From the cell containing the given text, extract its center point as [X, Y] coordinate. 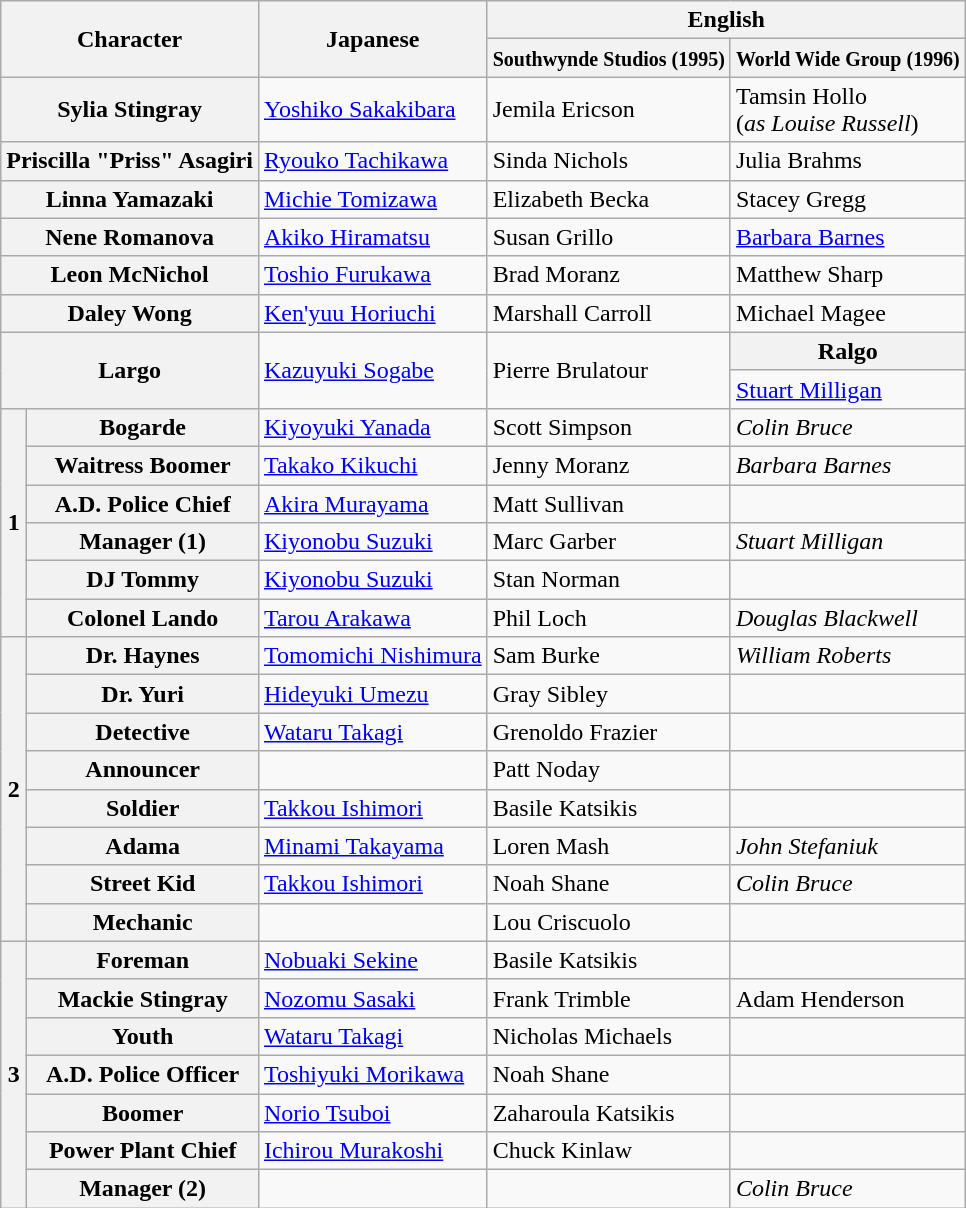
Takako Kikuchi [372, 465]
Hideyuki Umezu [372, 694]
Detective [143, 732]
Phil Loch [608, 618]
DJ Tommy [143, 580]
A.D. Police Chief [143, 503]
Nozomu Sasaki [372, 998]
Susan Grillo [608, 237]
Nene Romanova [130, 237]
Nicholas Michaels [608, 1036]
Loren Mash [608, 846]
Linna Yamazaki [130, 199]
Lou Criscuolo [608, 922]
Toshio Furukawa [372, 275]
Power Plant Chief [143, 1151]
Largo [130, 370]
Priscilla "Priss" Asagiri [130, 161]
Douglas Blackwell [848, 618]
Daley Wong [130, 313]
John Stefaniuk [848, 846]
Announcer [143, 770]
Kazuyuki Sogabe [372, 370]
Michael Magee [848, 313]
Street Kid [143, 884]
Ken'yuu Horiuchi [372, 313]
Mechanic [143, 922]
Akiko Hiramatsu [372, 237]
Sam Burke [608, 656]
Minami Takayama [372, 846]
Sylia Stingray [130, 110]
Grenoldo Frazier [608, 732]
Ryouko Tachikawa [372, 161]
Julia Brahms [848, 161]
Ralgo [848, 351]
Toshiyuki Morikawa [372, 1074]
Patt Noday [608, 770]
3 [14, 1074]
Frank Trimble [608, 998]
Tomomichi Nishimura [372, 656]
Southwynde Studios (1995) [608, 58]
Jenny Moranz [608, 465]
Soldier [143, 808]
Stacey Gregg [848, 199]
Akira Murayama [372, 503]
Tarou Arakawa [372, 618]
World Wide Group (1996) [848, 58]
Tamsin Hollo(as Louise Russell) [848, 110]
Marshall Carroll [608, 313]
Waitress Boomer [143, 465]
Japanese [372, 39]
Foreman [143, 960]
Yoshiko Sakakibara [372, 110]
Ichirou Murakoshi [372, 1151]
Zaharoula Katsikis [608, 1113]
Kiyoyuki Yanada [372, 427]
Adama [143, 846]
English [726, 20]
Boomer [143, 1113]
Matt Sullivan [608, 503]
1 [14, 522]
2 [14, 789]
Sinda Nichols [608, 161]
Adam Henderson [848, 998]
Pierre Brulatour [608, 370]
Manager (1) [143, 542]
Chuck Kinlaw [608, 1151]
Brad Moranz [608, 275]
Character [130, 39]
Dr. Yuri [143, 694]
Youth [143, 1036]
A.D. Police Officer [143, 1074]
Colonel Lando [143, 618]
Stan Norman [608, 580]
Matthew Sharp [848, 275]
Manager (2) [143, 1189]
William Roberts [848, 656]
Bogarde [143, 427]
Michie Tomizawa [372, 199]
Nobuaki Sekine [372, 960]
Mackie Stingray [143, 998]
Dr. Haynes [143, 656]
Gray Sibley [608, 694]
Scott Simpson [608, 427]
Elizabeth Becka [608, 199]
Leon McNichol [130, 275]
Jemila Ericson [608, 110]
Marc Garber [608, 542]
Norio Tsuboi [372, 1113]
